Provide the [x, y] coordinate of the cell's center where the given text is located.  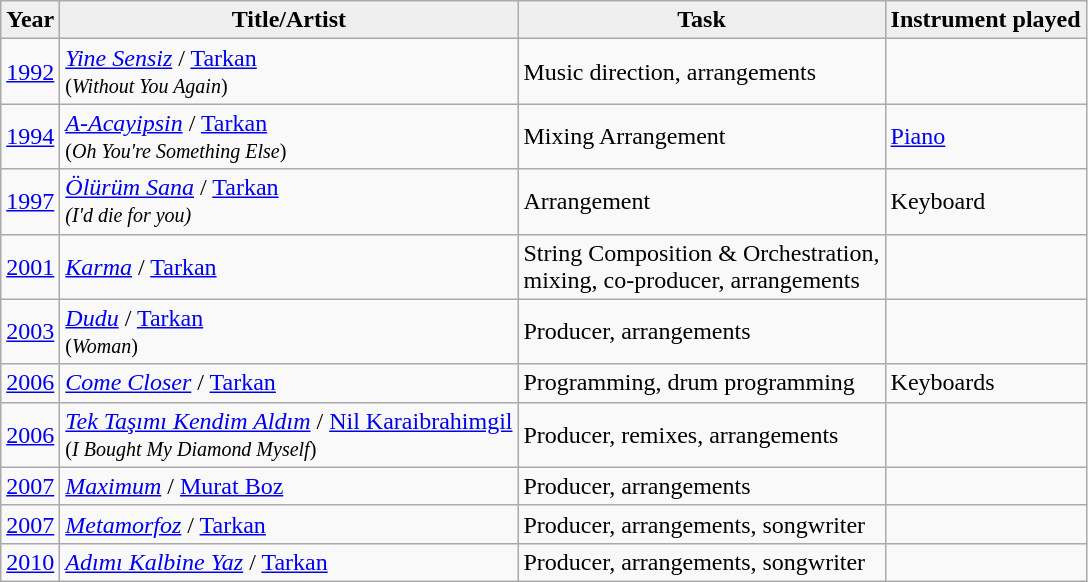
String Composition & Orchestration,mixing, co-producer, arrangements [702, 266]
Come Closer / Tarkan [289, 383]
Karma / Tarkan [289, 266]
1997 [30, 202]
Keyboard [986, 202]
Keyboards [986, 383]
Adımı Kalbine Yaz / Tarkan [289, 562]
Arrangement [702, 202]
1994 [30, 136]
Programming, drum programming [702, 383]
Tek Taşımı Kendim Aldım / Nil Karaibrahimgil(I Bought My Diamond Myself) [289, 434]
2003 [30, 332]
2010 [30, 562]
1992 [30, 72]
A-Acayipsin / Tarkan (Oh You're Something Else) [289, 136]
Metamorfoz / Tarkan [289, 524]
Producer, remixes, arrangements [702, 434]
Ölürüm Sana / Tarkan (I'd die for you) [289, 202]
Year [30, 20]
2001 [30, 266]
Title/Artist [289, 20]
Mixing Arrangement [702, 136]
Dudu / Tarkan(Woman) [289, 332]
Music direction, arrangements [702, 72]
Piano [986, 136]
Maximum / Murat Boz [289, 486]
Yine Sensiz / Tarkan (Without You Again) [289, 72]
Instrument played [986, 20]
Task [702, 20]
